Return [X, Y] of the center of cell containing provided text 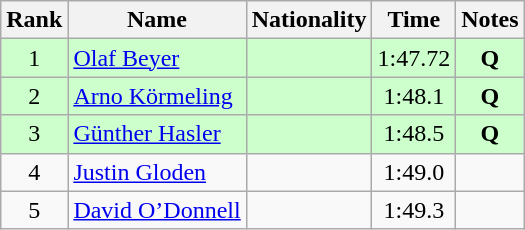
Justin Gloden [157, 172]
1:49.0 [414, 172]
Nationality [309, 20]
5 [34, 210]
1:48.1 [414, 96]
4 [34, 172]
1:48.5 [414, 134]
2 [34, 96]
1:47.72 [414, 58]
Name [157, 20]
David O’Donnell [157, 210]
Time [414, 20]
1 [34, 58]
Olaf Beyer [157, 58]
Arno Körmeling [157, 96]
3 [34, 134]
Günther Hasler [157, 134]
Notes [490, 20]
Rank [34, 20]
1:49.3 [414, 210]
